Find where the given text appears and provide that cell's center as [X, Y] coordinate. 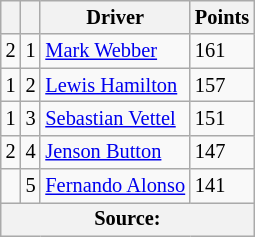
4 [31, 152]
Mark Webber [115, 51]
Lewis Hamilton [115, 85]
151 [222, 118]
Jenson Button [115, 152]
5 [31, 186]
Driver [115, 17]
147 [222, 152]
141 [222, 186]
Points [222, 17]
3 [31, 118]
Sebastian Vettel [115, 118]
Source: [128, 219]
161 [222, 51]
157 [222, 85]
Fernando Alonso [115, 186]
